From the cell containing the given text, extract its center point as [x, y] coordinate. 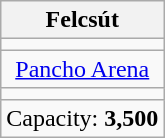
Pancho Arena [82, 69]
Felcsút [82, 20]
Capacity: 3,500 [82, 118]
